Identify which cell holds the provided text, then report its [x, y] central coordinate. 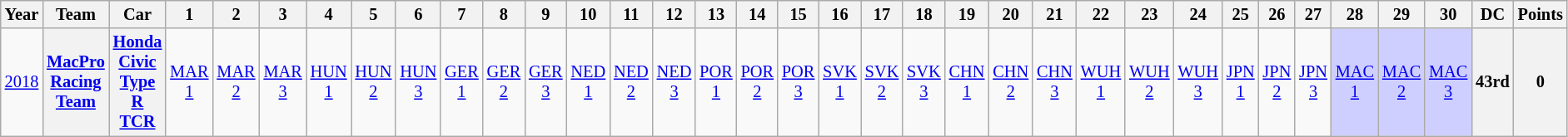
Honda Civic Type R TCR [138, 82]
NED2 [631, 82]
POR2 [758, 82]
Team [76, 14]
MAC2 [1401, 82]
5 [374, 14]
3 [283, 14]
6 [418, 14]
43rd [1492, 82]
30 [1448, 14]
NED3 [674, 82]
2018 [22, 82]
HUN1 [329, 82]
13 [716, 14]
WUH2 [1149, 82]
DC [1492, 14]
22 [1101, 14]
MacPro Racing Team [76, 82]
Points [1541, 14]
POR1 [716, 82]
9 [545, 14]
Year [22, 14]
HUN3 [418, 82]
JPN3 [1313, 82]
16 [839, 14]
4 [329, 14]
28 [1355, 14]
MAR1 [189, 82]
MAR2 [236, 82]
NED1 [589, 82]
JPN2 [1277, 82]
8 [504, 14]
19 [968, 14]
17 [882, 14]
SVK2 [882, 82]
WUH3 [1198, 82]
SVK3 [923, 82]
11 [631, 14]
GER3 [545, 82]
MAC3 [1448, 82]
15 [798, 14]
25 [1241, 14]
27 [1313, 14]
1 [189, 14]
29 [1401, 14]
WUH1 [1101, 82]
0 [1541, 82]
CHN3 [1054, 82]
7 [461, 14]
GER2 [504, 82]
MAC1 [1355, 82]
MAR3 [283, 82]
HUN2 [374, 82]
GER1 [461, 82]
18 [923, 14]
23 [1149, 14]
21 [1054, 14]
10 [589, 14]
2 [236, 14]
14 [758, 14]
POR3 [798, 82]
Car [138, 14]
26 [1277, 14]
20 [1011, 14]
12 [674, 14]
JPN1 [1241, 82]
SVK1 [839, 82]
CHN2 [1011, 82]
24 [1198, 14]
CHN1 [968, 82]
